Locate the cell with the specified text and output its [x, y] center coordinate. 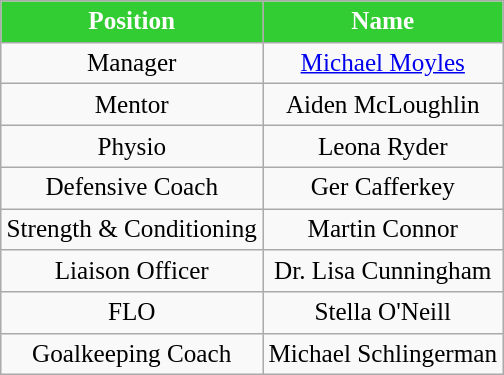
Dr. Lisa Cunningham [383, 271]
Michael Moyles [383, 63]
Liaison Officer [132, 271]
Mentor [132, 105]
Aiden McLoughlin [383, 105]
Physio [132, 146]
Strength & Conditioning [132, 229]
Stella O'Neill [383, 313]
Goalkeeping Coach [132, 354]
Leona Ryder [383, 146]
Michael Schlingerman [383, 354]
Ger Cafferkey [383, 188]
Defensive Coach [132, 188]
FLO [132, 313]
Manager [132, 63]
Martin Connor [383, 229]
Name [383, 22]
Position [132, 22]
